For the text-containing cell, return its midpoint in (X, Y) coordinate format. 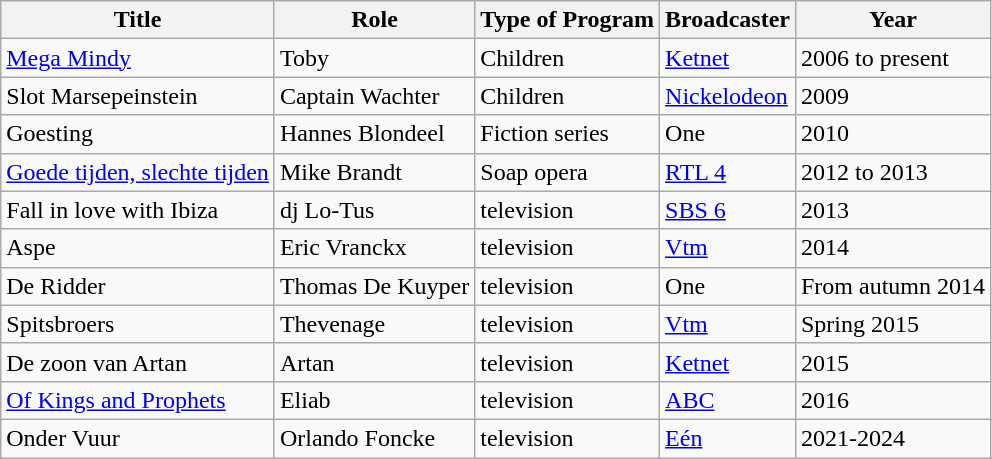
From autumn 2014 (892, 286)
Mega Mindy (138, 58)
Onder Vuur (138, 438)
Mike Brandt (374, 172)
Title (138, 20)
Spitsbroers (138, 324)
2010 (892, 134)
Year (892, 20)
2014 (892, 248)
Artan (374, 362)
Eric Vranckx (374, 248)
Goede tijden, slechte tijden (138, 172)
Eén (728, 438)
Toby (374, 58)
De zoon van Artan (138, 362)
Thomas De Kuyper (374, 286)
SBS 6 (728, 210)
Captain Wachter (374, 96)
Role (374, 20)
Type of Program (568, 20)
Nickelodeon (728, 96)
Slot Marsepeinstein (138, 96)
Soap opera (568, 172)
Thevenage (374, 324)
Orlando Foncke (374, 438)
2006 to present (892, 58)
Broadcaster (728, 20)
RTL 4 (728, 172)
dj Lo-Tus (374, 210)
ABC (728, 400)
Fall in love with Ibiza (138, 210)
De Ridder (138, 286)
2013 (892, 210)
Eliab (374, 400)
2015 (892, 362)
2012 to 2013 (892, 172)
Hannes Blondeel (374, 134)
2009 (892, 96)
Of Kings and Prophets (138, 400)
Fiction series (568, 134)
2021-2024 (892, 438)
Aspe (138, 248)
Spring 2015 (892, 324)
2016 (892, 400)
Goesting (138, 134)
